For the text-containing cell, return its midpoint in [x, y] coordinate format. 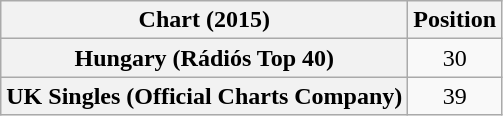
39 [455, 96]
30 [455, 58]
Hungary (Rádiós Top 40) [204, 58]
UK Singles (Official Charts Company) [204, 96]
Position [455, 20]
Chart (2015) [204, 20]
